Find where the given text appears and provide that cell's center as (X, Y) coordinate. 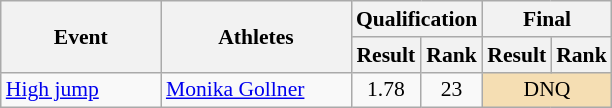
1.78 (386, 90)
Qualification (416, 19)
23 (452, 90)
Monika Gollner (256, 90)
Athletes (256, 36)
DNQ (546, 90)
Final (546, 19)
Event (81, 36)
High jump (81, 90)
